From the cell containing the given text, extract its center point as (x, y) coordinate. 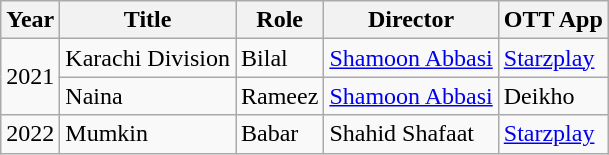
2022 (30, 134)
Naina (148, 96)
Deikho (553, 96)
Karachi Division (148, 58)
Rameez (280, 96)
Shahid Shafaat (411, 134)
2021 (30, 77)
Babar (280, 134)
Year (30, 20)
Mumkin (148, 134)
Role (280, 20)
Bilal (280, 58)
OTT App (553, 20)
Director (411, 20)
Title (148, 20)
